Pinpoint the cell where the given text exists, returning its [x, y] midpoint coordinate. 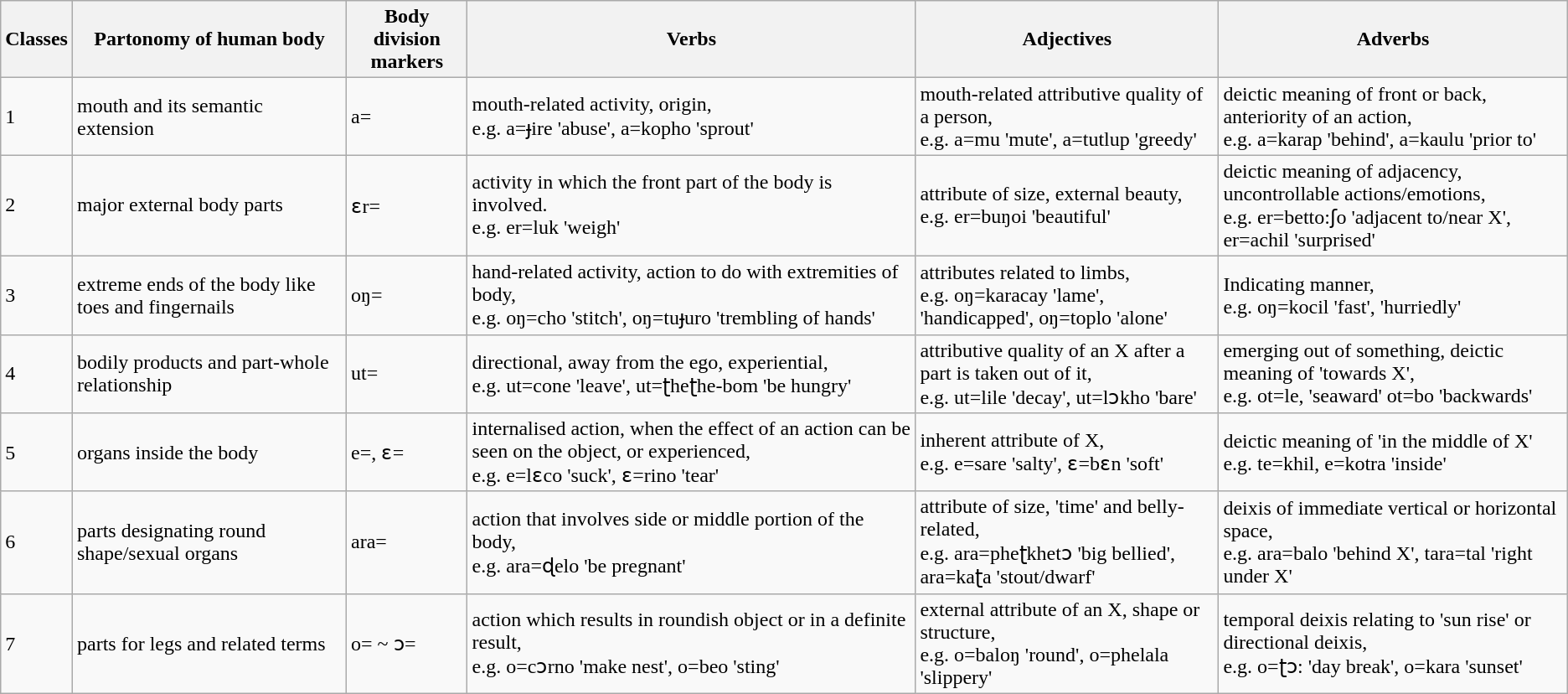
2 [37, 206]
Indicating manner,e.g. oŋ=kocil 'fast', 'hurriedly' [1393, 295]
attribute of size, 'time' and belly-related,e.g. ara=pheʈkhetɔ 'big bellied', ara=kaʈa 'stout/dwarf' [1067, 542]
external attribute of an X, shape or structure,e.g. o=baloŋ 'round', o=phelala 'slippery' [1067, 644]
1 [37, 117]
Adverbs [1393, 39]
deixis of immediate vertical or horizontal space,e.g. ara=balo 'behind X', tara=tal 'right under X' [1393, 542]
3 [37, 295]
deictic meaning of adjacency, uncontrollable actions/emotions,e.g. er=betto:ʃo 'adjacent to/near X', er=achil 'surprised' [1393, 206]
6 [37, 542]
Bodydivision markers [407, 39]
Classes [37, 39]
organs inside the body [209, 453]
ara= [407, 542]
attribute of size, external beauty,e.g. er=buŋoi 'beautiful' [1067, 206]
parts for legs and related terms [209, 644]
temporal deixis relating to 'sun rise' or directional deixis,e.g. o=ʈɔ: 'day break', o=kara 'sunset' [1393, 644]
e=, ɛ= [407, 453]
mouth and its semantic extension [209, 117]
attributes related to limbs,e.g. oŋ=karacay 'lame', 'handicapped', oŋ=toplo 'alone' [1067, 295]
a= [407, 117]
extreme ends of the body like toes and fingernails [209, 295]
o= ~ ɔ= [407, 644]
action which results in roundish object or in a definite result,e.g. o=cɔrno 'make nest', o=beo 'sting' [692, 644]
Partonomy of human body [209, 39]
4 [37, 374]
Verbs [692, 39]
oŋ= [407, 295]
internalised action, when the effect of an action can be seen on the object, or experienced,e.g. e=lɛco 'suck', ɛ=rino 'tear' [692, 453]
directional, away from the ego, experiential,e.g. ut=cone 'leave', ut=ʈheʈhe-bom 'be hungry' [692, 374]
deictic meaning of front or back, anteriority of an action,e.g. a=karap 'behind', a=kaulu 'prior to' [1393, 117]
5 [37, 453]
deictic meaning of 'in the middle of X'e.g. te=khil, e=kotra 'inside' [1393, 453]
mouth-related attributive quality of a person,e.g. a=mu 'mute', a=tutlup 'greedy' [1067, 117]
emerging out of something, deictic meaning of 'towards X',e.g. ot=le, 'seaward' ot=bo 'backwards' [1393, 374]
hand-related activity, action to do with extremities of body,e.g. oŋ=cho 'stitch', oŋ=tuɟuro 'trembling of hands' [692, 295]
action that involves side or middle portion of the body,e.g. ara=ɖelo 'be pregnant' [692, 542]
7 [37, 644]
attributive quality of an X after a part is taken out of it,e.g. ut=lile 'decay', ut=lɔkho 'bare' [1067, 374]
major external body parts [209, 206]
ut= [407, 374]
parts designating round shape/sexual organs [209, 542]
ɛr= [407, 206]
Adjectives [1067, 39]
bodily products and part-whole relationship [209, 374]
inherent attribute of X,e.g. e=sare 'salty', ɛ=bɛn 'soft' [1067, 453]
mouth-related activity, origin,e.g. a=ɟire 'abuse', a=kopho 'sprout' [692, 117]
activity in which the front part of the body is involved.e.g. er=luk 'weigh' [692, 206]
